Detect which cell encompasses the target text, then output its [x, y] center coordinate. 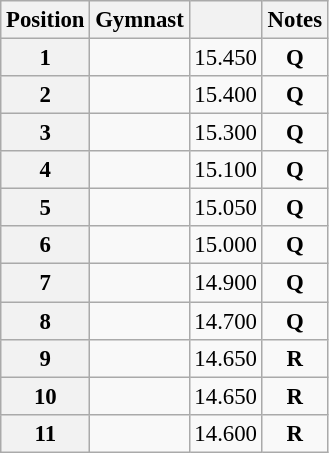
8 [46, 321]
14.600 [226, 433]
Notes [294, 20]
2 [46, 95]
15.300 [226, 133]
14.900 [226, 283]
15.050 [226, 208]
Position [46, 20]
15.000 [226, 245]
15.100 [226, 170]
15.400 [226, 95]
14.700 [226, 321]
Gymnast [140, 20]
1 [46, 58]
9 [46, 358]
11 [46, 433]
10 [46, 396]
15.450 [226, 58]
4 [46, 170]
3 [46, 133]
7 [46, 283]
6 [46, 245]
5 [46, 208]
